Detect which cell encompasses the target text, then output its (x, y) center coordinate. 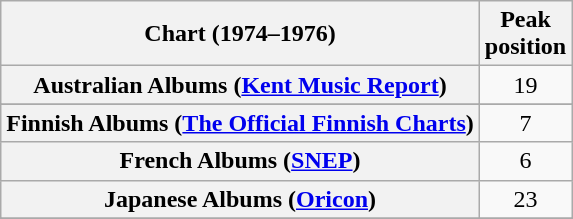
Finnish Albums (The Official Finnish Charts) (240, 123)
23 (525, 199)
19 (525, 85)
Australian Albums (Kent Music Report) (240, 85)
Peakposition (525, 34)
7 (525, 123)
6 (525, 161)
Japanese Albums (Oricon) (240, 199)
Chart (1974–1976) (240, 34)
French Albums (SNEP) (240, 161)
